Provide the [x, y] coordinate of the cell's center where the given text is located.  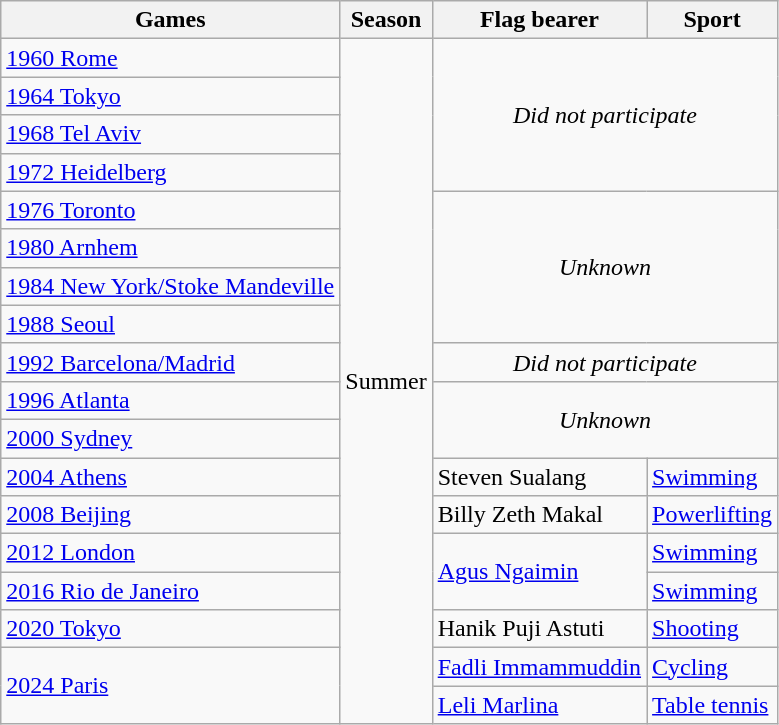
2020 Tokyo [170, 629]
2016 Rio de Janeiro [170, 591]
1968 Tel Aviv [170, 134]
Steven Sualang [539, 477]
1972 Heidelberg [170, 172]
2008 Beijing [170, 515]
1988 Seoul [170, 324]
1984 New York/Stoke Mandeville [170, 286]
Shooting [712, 629]
Sport [712, 20]
Flag bearer [539, 20]
1980 Arnhem [170, 248]
Powerlifting [712, 515]
2012 London [170, 553]
1964 Tokyo [170, 96]
1996 Atlanta [170, 400]
2024 Paris [170, 686]
Summer [386, 382]
Cycling [712, 667]
Games [170, 20]
Agus Ngaimin [539, 572]
Season [386, 20]
2004 Athens [170, 477]
Hanik Puji Astuti [539, 629]
1976 Toronto [170, 210]
1992 Barcelona/Madrid [170, 362]
Fadli Immammuddin [539, 667]
1960 Rome [170, 58]
Leli Marlina [539, 705]
2000 Sydney [170, 438]
Table tennis [712, 705]
Billy Zeth Makal [539, 515]
